Find where the given text appears and provide that cell's center as [x, y] coordinate. 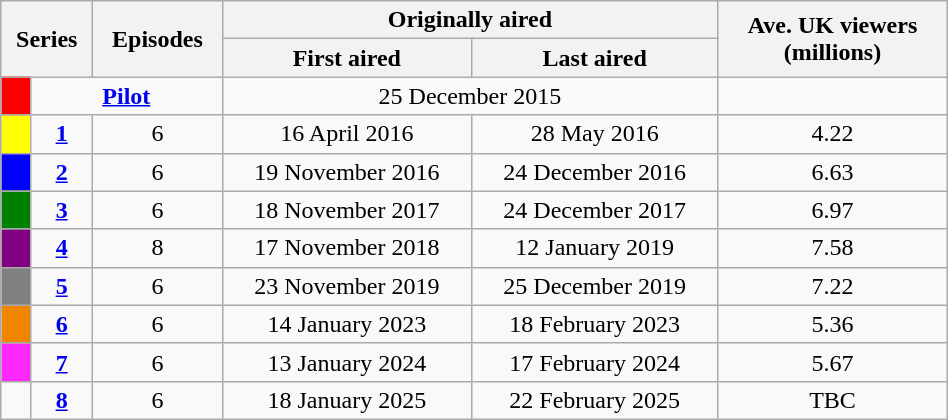
1 [62, 134]
13 January 2024 [347, 362]
25 December 2019 [595, 286]
5 [62, 286]
18 January 2025 [347, 400]
2 [62, 172]
Last aired [595, 58]
Episodes [158, 39]
24 December 2017 [595, 210]
6.97 [833, 210]
17 February 2024 [595, 362]
25 December 2015 [470, 96]
12 January 2019 [595, 248]
16 April 2016 [347, 134]
Series [47, 39]
23 November 2019 [347, 286]
5.36 [833, 324]
18 February 2023 [595, 324]
7.22 [833, 286]
7.58 [833, 248]
First aired [347, 58]
19 November 2016 [347, 172]
18 November 2017 [347, 210]
14 January 2023 [347, 324]
28 May 2016 [595, 134]
3 [62, 210]
17 November 2018 [347, 248]
7 [62, 362]
Pilot [126, 96]
24 December 2016 [595, 172]
5.67 [833, 362]
Originally aired [470, 20]
Ave. UK viewers(millions) [833, 39]
4 [62, 248]
4.22 [833, 134]
22 February 2025 [595, 400]
6.63 [833, 172]
TBC [833, 400]
